Provide the [X, Y] coordinate of the cell's center where the given text is located.  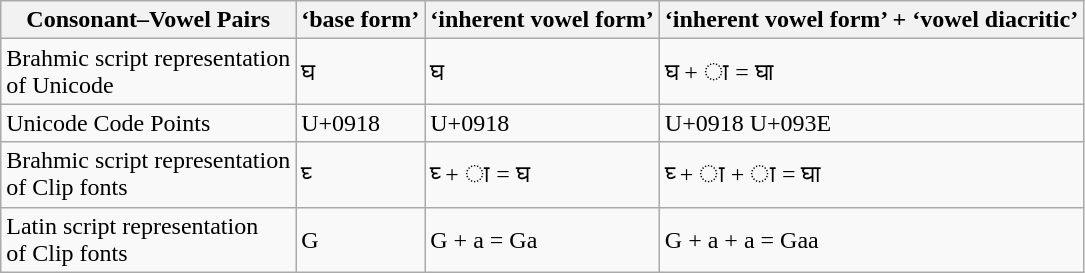
Consonant–Vowel Pairs [148, 20]
G [360, 240]
‘inherent vowel form’ [542, 20]
Brahmic script representationof Unicode [148, 72]
G + a = Ga [542, 240]
Latin script representationof Clip fonts [148, 240]
घ्‍ + ा = घ [542, 174]
घ + ा = घा [871, 72]
G + a + a = Gaa [871, 240]
Unicode Code Points [148, 123]
U+0918 U+093E [871, 123]
घ्‍ [360, 174]
‘base form’ [360, 20]
‘inherent vowel form’ + ‘vowel diacritic’ [871, 20]
घ्‍ + ा + ा = घा [871, 174]
Brahmic script representationof Clip fonts [148, 174]
